Scan for the cell matching the given text and deliver its (x, y) coordinate at center. 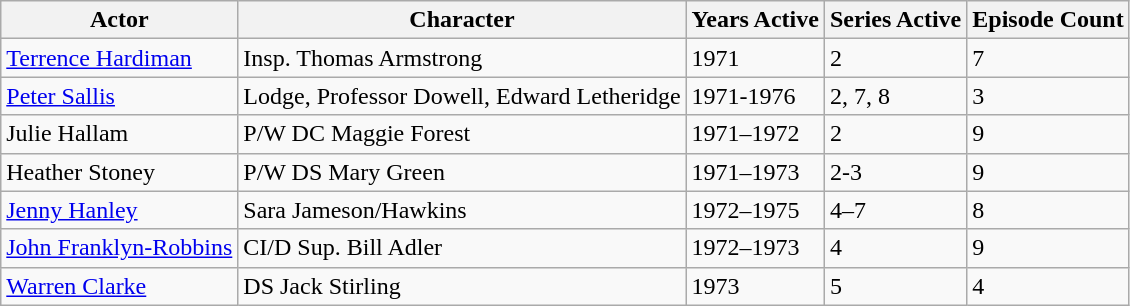
Terrence Hardiman (120, 58)
Julie Hallam (120, 134)
8 (1048, 210)
Years Active (755, 20)
2-3 (895, 172)
1971–1973 (755, 172)
Lodge, Professor Dowell, Edward Letheridge (462, 96)
Peter Sallis (120, 96)
5 (895, 286)
1971–1972 (755, 134)
1973 (755, 286)
1972–1973 (755, 248)
P/W DC Maggie Forest (462, 134)
Sara Jameson/Hawkins (462, 210)
7 (1048, 58)
2, 7, 8 (895, 96)
Episode Count (1048, 20)
P/W DS Mary Green (462, 172)
1971-1976 (755, 96)
DS Jack Stirling (462, 286)
1972–1975 (755, 210)
3 (1048, 96)
Jenny Hanley (120, 210)
Series Active (895, 20)
Warren Clarke (120, 286)
1971 (755, 58)
Actor (120, 20)
CI/D Sup. Bill Adler (462, 248)
4–7 (895, 210)
Heather Stoney (120, 172)
Character (462, 20)
Insp. Thomas Armstrong (462, 58)
John Franklyn-Robbins (120, 248)
